Scan for the cell matching the given text and deliver its [x, y] coordinate at center. 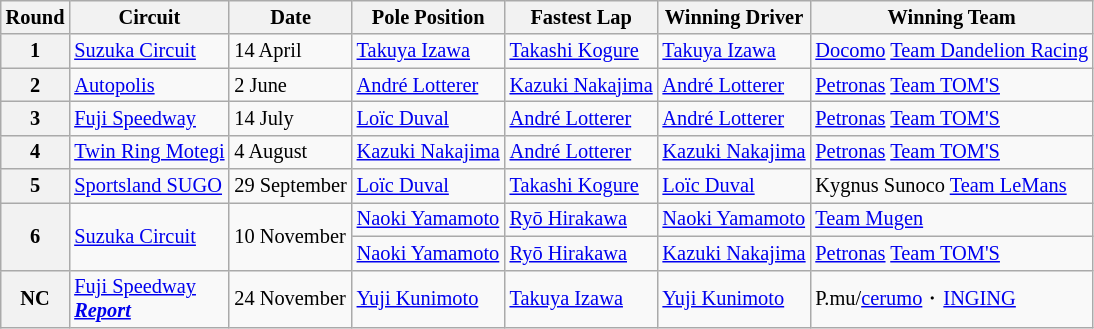
Winning Team [952, 17]
14 April [290, 51]
6 [36, 236]
29 September [290, 186]
10 November [290, 236]
P.mu/cerumo・INGING [952, 299]
Docomo Team Dandelion Racing [952, 51]
Pole Position [428, 17]
Fastest Lap [582, 17]
Team Mugen [952, 219]
Twin Ring Motegi [149, 152]
5 [36, 186]
Kygnus Sunoco Team LeMans [952, 186]
3 [36, 118]
1 [36, 51]
NC [36, 299]
Round [36, 17]
4 [36, 152]
Sportsland SUGO [149, 186]
2 [36, 85]
Fuji SpeedwayReport [149, 299]
Circuit [149, 17]
Fuji Speedway [149, 118]
Winning Driver [734, 17]
4 August [290, 152]
24 November [290, 299]
Date [290, 17]
14 July [290, 118]
Autopolis [149, 85]
2 June [290, 85]
